Extract the [x, y] coordinate from the center of the cell holding the provided text.  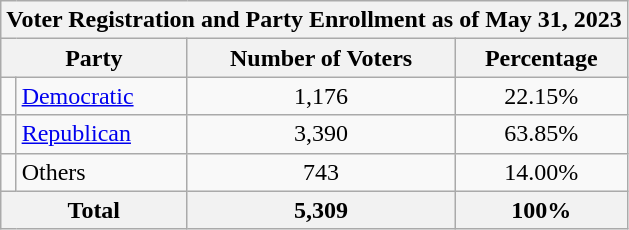
Democratic [102, 96]
Others [102, 172]
743 [321, 172]
3,390 [321, 134]
Party [94, 58]
Republican [102, 134]
Number of Voters [321, 58]
5,309 [321, 210]
14.00% [541, 172]
63.85% [541, 134]
Voter Registration and Party Enrollment as of May 31, 2023 [314, 20]
22.15% [541, 96]
Total [94, 210]
Percentage [541, 58]
1,176 [321, 96]
100% [541, 210]
